Detect which cell encompasses the target text, then output its [X, Y] center coordinate. 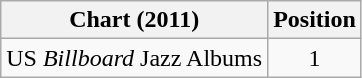
Chart (2011) [134, 20]
1 [315, 58]
US Billboard Jazz Albums [134, 58]
Position [315, 20]
